Locate the cell with the specified text and output its [x, y] center coordinate. 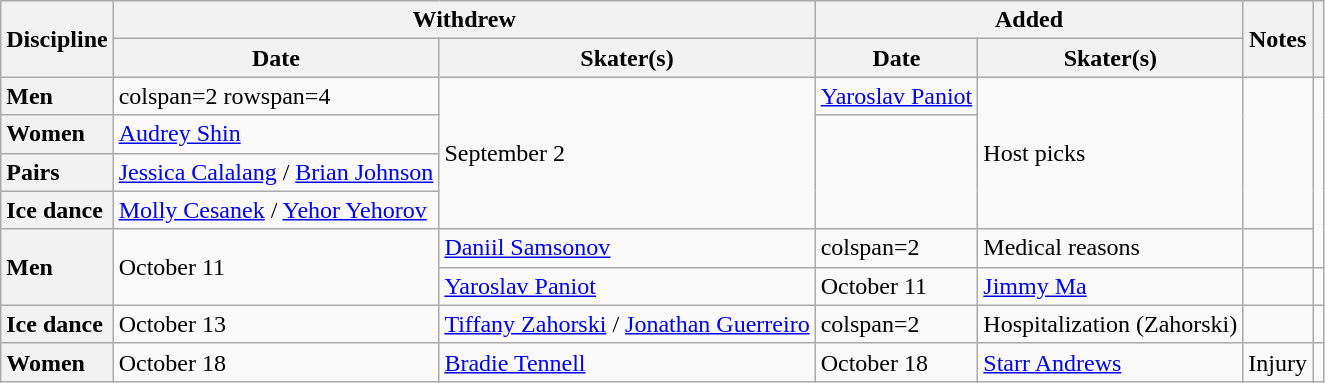
Pairs [57, 172]
colspan=2 rowspan=4 [276, 96]
Jessica Calalang / Brian Johnson [276, 172]
Daniil Samsonov [627, 248]
Hospitalization (Zahorski) [1110, 324]
Molly Cesanek / Yehor Yehorov [276, 210]
Bradie Tennell [627, 362]
Audrey Shin [276, 134]
Medical reasons [1110, 248]
October 13 [276, 324]
Injury [1278, 362]
September 2 [627, 153]
Notes [1278, 39]
Withdrew [464, 20]
Jimmy Ma [1110, 286]
Discipline [57, 39]
Starr Andrews [1110, 362]
Tiffany Zahorski / Jonathan Guerreiro [627, 324]
Added [1029, 20]
Host picks [1110, 153]
